Determine the (x, y) coordinate at the center of the cell enclosing the given text.  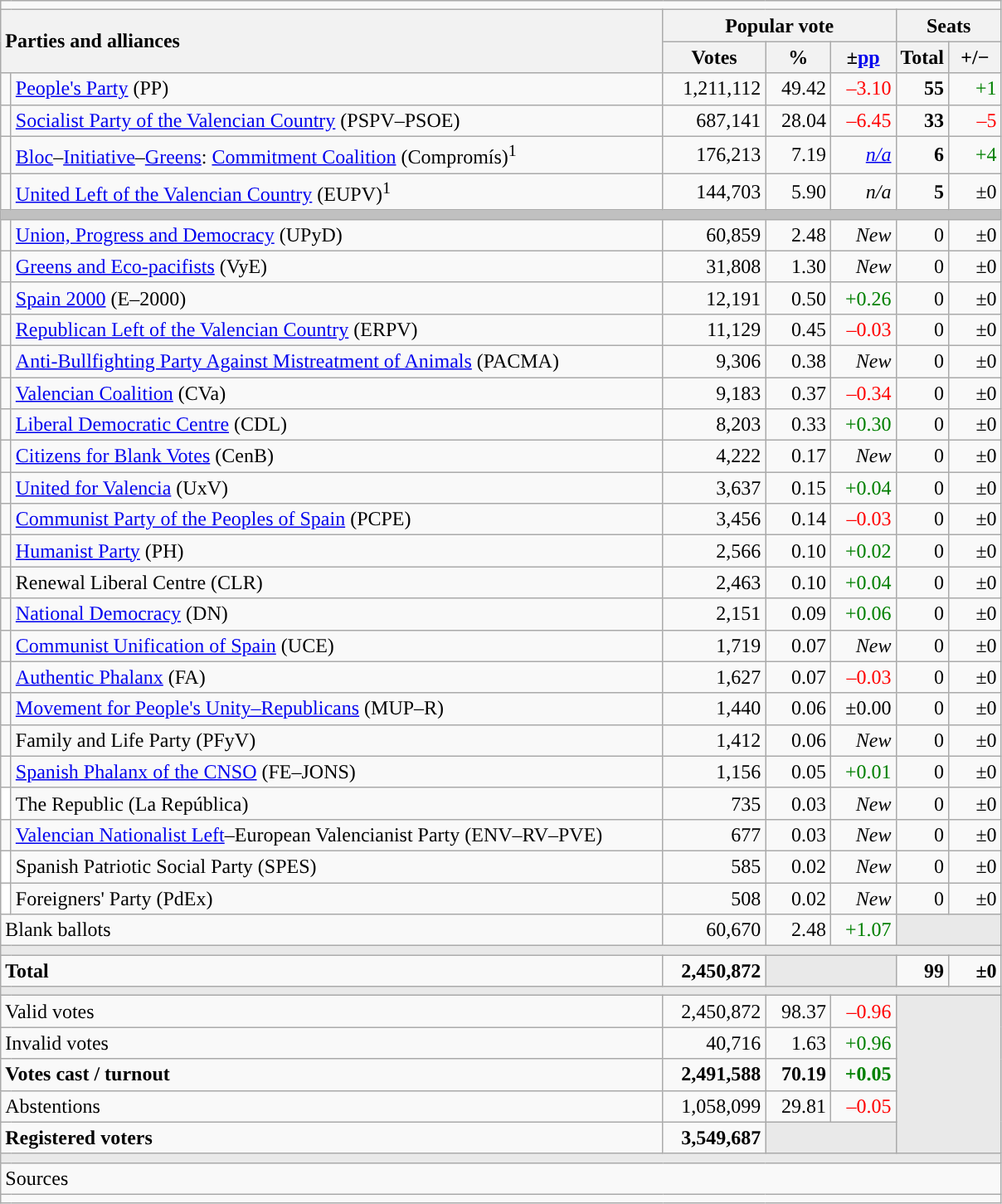
Movement for People's Unity–Republicans (MUP–R) (337, 709)
Spain 2000 (E–2000) (337, 298)
5 (922, 193)
11,129 (714, 329)
28.04 (798, 120)
Sources (501, 1178)
29.81 (798, 1106)
–0.34 (863, 393)
Votes (714, 57)
–5 (975, 120)
0.45 (798, 329)
+0.01 (863, 772)
Citizens for Blank Votes (CenB) (337, 456)
60,859 (714, 235)
6 (922, 154)
1,058,099 (714, 1106)
Registered voters (332, 1138)
+0.96 (863, 1043)
±pp (863, 57)
2,463 (714, 583)
Republican Left of the Valencian Country (ERPV) (337, 329)
Popular vote (780, 26)
National Democracy (DN) (337, 614)
585 (714, 866)
Votes cast / turnout (332, 1075)
0.05 (798, 772)
99 (922, 971)
2,491,588 (714, 1075)
176,213 (714, 154)
0.09 (798, 614)
7.19 (798, 154)
9,306 (714, 361)
Socialist Party of the Valencian Country (PSPV–PSOE) (337, 120)
3,549,687 (714, 1138)
Foreigners' Party (PdEx) (337, 899)
735 (714, 803)
United Left of the Valencian Country (EUPV)1 (337, 193)
0.50 (798, 298)
Union, Progress and Democracy (UPyD) (337, 235)
Anti-Bullfighting Party Against Mistreatment of Animals (PACMA) (337, 361)
United for Valencia (UxV) (337, 488)
People's Party (PP) (337, 89)
4,222 (714, 456)
677 (714, 835)
0.17 (798, 456)
Liberal Democratic Centre (CDL) (337, 425)
Valencian Coalition (CVa) (337, 393)
Family and Life Party (PFyV) (337, 740)
Parties and alliances (332, 41)
40,716 (714, 1043)
Seats (949, 26)
1.63 (798, 1043)
+1.07 (863, 930)
Invalid votes (332, 1043)
Spanish Phalanx of the CNSO (FE–JONS) (337, 772)
0.37 (798, 393)
% (798, 57)
–0.96 (863, 1011)
+/− (975, 57)
–3.10 (863, 89)
3,637 (714, 488)
+0.30 (863, 425)
1,211,112 (714, 89)
687,141 (714, 120)
2,566 (714, 551)
49.42 (798, 89)
Communist Unification of Spain (UCE) (337, 646)
9,183 (714, 393)
Bloc–Initiative–Greens: Commitment Coalition (Compromís)1 (337, 154)
1,156 (714, 772)
±0.00 (863, 709)
508 (714, 899)
+0.26 (863, 298)
–6.45 (863, 120)
0.15 (798, 488)
70.19 (798, 1075)
60,670 (714, 930)
0.14 (798, 519)
31,808 (714, 266)
2,151 (714, 614)
1.30 (798, 266)
Greens and Eco-pacifists (VyE) (337, 266)
Spanish Patriotic Social Party (SPES) (337, 866)
5.90 (798, 193)
Communist Party of the Peoples of Spain (PCPE) (337, 519)
Abstentions (332, 1106)
Renewal Liberal Centre (CLR) (337, 583)
Humanist Party (PH) (337, 551)
Valid votes (332, 1011)
33 (922, 120)
0.38 (798, 361)
+0.02 (863, 551)
Valencian Nationalist Left–European Valencianist Party (ENV–RV–PVE) (337, 835)
1,412 (714, 740)
8,203 (714, 425)
Authentic Phalanx (FA) (337, 677)
+4 (975, 154)
98.37 (798, 1011)
The Republic (La República) (337, 803)
+0.05 (863, 1075)
0.33 (798, 425)
55 (922, 89)
144,703 (714, 193)
+0.06 (863, 614)
12,191 (714, 298)
1,440 (714, 709)
–0.05 (863, 1106)
+1 (975, 89)
Blank ballots (332, 930)
1,719 (714, 646)
1,627 (714, 677)
3,456 (714, 519)
